Search for the cell housing the specified text and yield its (x, y) center coordinate. 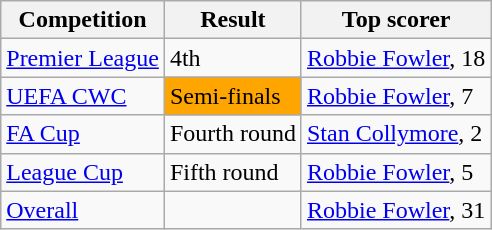
4th (232, 58)
UEFA CWC (83, 96)
Overall (83, 210)
FA Cup (83, 134)
Fifth round (232, 172)
League Cup (83, 172)
Stan Collymore, 2 (396, 134)
Semi-finals (232, 96)
Robbie Fowler, 31 (396, 210)
Robbie Fowler, 7 (396, 96)
Fourth round (232, 134)
Top scorer (396, 20)
Competition (83, 20)
Result (232, 20)
Premier League (83, 58)
Robbie Fowler, 18 (396, 58)
Robbie Fowler, 5 (396, 172)
